Locate the cell with the specified text and output its [x, y] center coordinate. 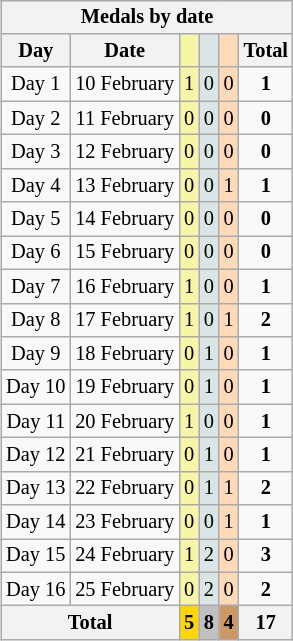
20 February [124, 421]
Day 7 [36, 286]
23 February [124, 522]
Day 11 [36, 421]
Day 8 [36, 320]
8 [209, 623]
22 February [124, 488]
Day 2 [36, 118]
10 February [124, 84]
24 February [124, 556]
Day 5 [36, 219]
Day 1 [36, 84]
Day 12 [36, 455]
4 [229, 623]
Medals by date [147, 17]
17 [266, 623]
14 February [124, 219]
Day 9 [36, 354]
Day 10 [36, 387]
11 February [124, 118]
5 [189, 623]
21 February [124, 455]
Date [124, 51]
Day [36, 51]
13 February [124, 185]
17 February [124, 320]
16 February [124, 286]
15 February [124, 253]
Day 3 [36, 152]
25 February [124, 589]
18 February [124, 354]
Day 6 [36, 253]
3 [266, 556]
Day 4 [36, 185]
19 February [124, 387]
Day 14 [36, 522]
Day 13 [36, 488]
Day 16 [36, 589]
Day 15 [36, 556]
12 February [124, 152]
